For the text-containing cell, return its midpoint in (X, Y) coordinate format. 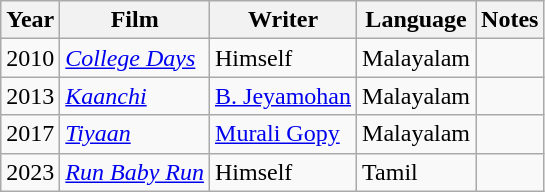
Writer (284, 20)
2013 (30, 96)
Run Baby Run (135, 172)
B. Jeyamohan (284, 96)
Language (416, 20)
Notes (510, 20)
Tiyaan (135, 134)
Tamil (416, 172)
Film (135, 20)
College Days (135, 58)
Murali Gopy (284, 134)
Year (30, 20)
2010 (30, 58)
2017 (30, 134)
Kaanchi (135, 96)
2023 (30, 172)
